Return the (x, y) coordinate for the center point of the cell that contains the specified text.  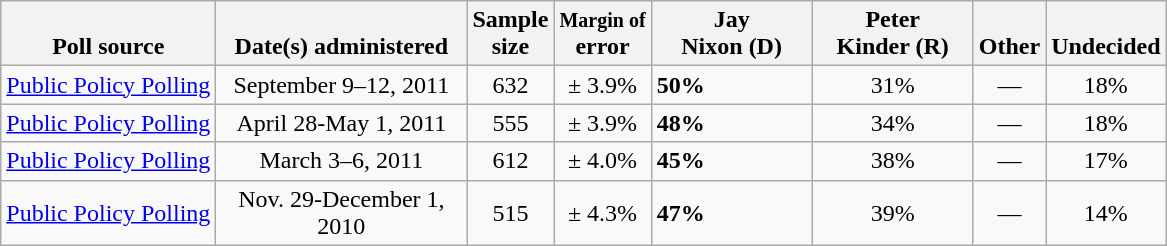
515 (510, 212)
612 (510, 161)
17% (1106, 161)
JayNixon (D) (732, 34)
Date(s) administered (342, 34)
34% (892, 123)
Undecided (1106, 34)
50% (732, 85)
± 4.3% (602, 212)
31% (892, 85)
47% (732, 212)
April 28-May 1, 2011 (342, 123)
September 9–12, 2011 (342, 85)
45% (732, 161)
Other (1009, 34)
38% (892, 161)
14% (1106, 212)
PeterKinder (R) (892, 34)
555 (510, 123)
Samplesize (510, 34)
Nov. 29-December 1, 2010 (342, 212)
632 (510, 85)
39% (892, 212)
March 3–6, 2011 (342, 161)
Margin oferror (602, 34)
48% (732, 123)
± 4.0% (602, 161)
Poll source (108, 34)
